Find where the given text appears and provide that cell's center as [x, y] coordinate. 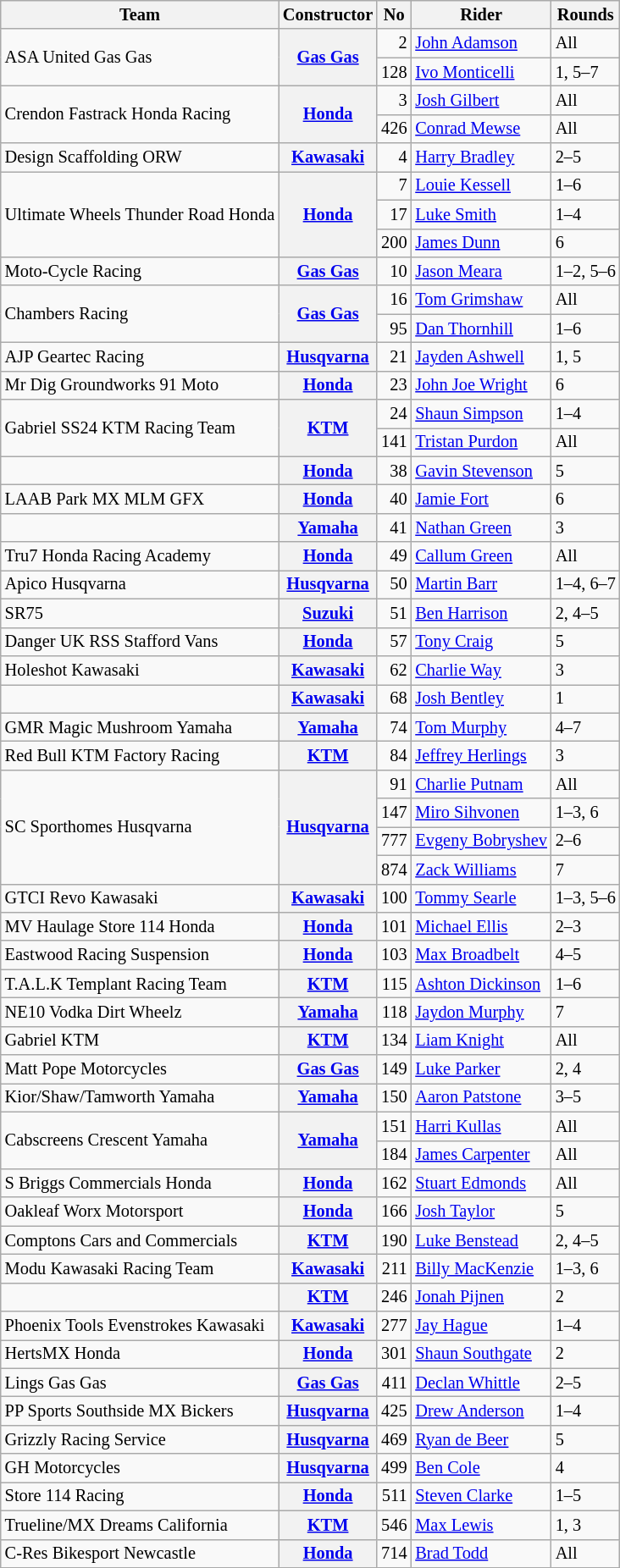
Kior/Shaw/Tamworth Yamaha [140, 1097]
PP Sports Southside MX Bickers [140, 1411]
3–5 [586, 1097]
546 [394, 1525]
Max Lewis [481, 1525]
Nathan Green [481, 527]
Charlie Way [481, 670]
162 [394, 1183]
103 [394, 955]
GH Motorcycles [140, 1468]
GMR Magic Mushroom Yamaha [140, 727]
1–5 [586, 1496]
Shaun Simpson [481, 414]
Jonah Pijnen [481, 1297]
T.A.L.K Templant Racing Team [140, 984]
425 [394, 1411]
Jayden Ashwell [481, 356]
Team [140, 14]
411 [394, 1383]
246 [394, 1297]
2, 4 [586, 1069]
Zack Williams [481, 870]
Rounds [586, 14]
4–5 [586, 955]
2–6 [586, 841]
Dan Thornhill [481, 329]
40 [394, 499]
1, 5–7 [586, 72]
714 [394, 1554]
Jason Meara [481, 271]
74 [394, 727]
GTCI Revo Kawasaki [140, 898]
SC Sporthomes Husqvarna [140, 826]
2–3 [586, 926]
Rider [481, 14]
115 [394, 984]
190 [394, 1240]
511 [394, 1496]
211 [394, 1268]
4–7 [586, 727]
Ultimate Wheels Thunder Road Honda [140, 213]
Crendon Fastrack Honda Racing [140, 113]
Cabscreens Crescent Yamaha [140, 1140]
Aaron Patstone [481, 1097]
Callum Green [481, 556]
Josh Taylor [481, 1212]
1–3, 5–6 [586, 898]
Grizzly Racing Service [140, 1439]
Suzuki [328, 613]
S Briggs Commercials Honda [140, 1183]
1–4, 6–7 [586, 584]
499 [394, 1468]
147 [394, 813]
149 [394, 1069]
21 [394, 356]
Mr Dig Groundworks 91 Moto [140, 385]
Oakleaf Worx Motorsport [140, 1212]
17 [394, 214]
Matt Pope Motorcycles [140, 1069]
874 [394, 870]
Danger UK RSS Stafford Vans [140, 642]
1–2, 5–6 [586, 271]
134 [394, 1041]
Miro Sihvonen [481, 813]
Ben Cole [481, 1468]
Jamie Fort [481, 499]
Steven Clarke [481, 1496]
Liam Knight [481, 1041]
200 [394, 243]
John Adamson [481, 43]
151 [394, 1126]
Modu Kawasaki Racing Team [140, 1268]
Harri Kullas [481, 1126]
Ivo Monticelli [481, 72]
Holeshot Kawasaki [140, 670]
16 [394, 300]
84 [394, 755]
Tom Grimshaw [481, 300]
Drew Anderson [481, 1411]
Jaydon Murphy [481, 1012]
Max Broadbelt [481, 955]
51 [394, 613]
41 [394, 527]
50 [394, 584]
Lings Gas Gas [140, 1383]
150 [394, 1097]
Constructor [328, 14]
469 [394, 1439]
Apico Husqvarna [140, 584]
100 [394, 898]
Moto-Cycle Racing [140, 271]
24 [394, 414]
91 [394, 784]
118 [394, 1012]
Jeffrey Herlings [481, 755]
10 [394, 271]
Red Bull KTM Factory Racing [140, 755]
777 [394, 841]
Comptons Cars and Commercials [140, 1240]
Conrad Mewse [481, 129]
Store 114 Racing [140, 1496]
68 [394, 698]
57 [394, 642]
277 [394, 1326]
49 [394, 556]
No [394, 14]
NE10 Vodka Dirt Wheelz [140, 1012]
Tristan Purdon [481, 442]
Luke Benstead [481, 1240]
Martin Barr [481, 584]
166 [394, 1212]
James Dunn [481, 243]
62 [394, 670]
Gavin Stevenson [481, 471]
Josh Gilbert [481, 100]
Tony Craig [481, 642]
Ben Harrison [481, 613]
C-Res Bikesport Newcastle [140, 1554]
Trueline/MX Dreams California [140, 1525]
ASA United Gas Gas [140, 58]
141 [394, 442]
Design Scaffolding ORW [140, 157]
101 [394, 926]
Gabriel SS24 KTM Racing Team [140, 428]
95 [394, 329]
HertsMX Honda [140, 1354]
Luke Smith [481, 214]
Brad Todd [481, 1554]
SR75 [140, 613]
Josh Bentley [481, 698]
Ryan de Beer [481, 1439]
LAAB Park MX MLM GFX [140, 499]
Eastwood Racing Suspension [140, 955]
Tru7 Honda Racing Academy [140, 556]
Shaun Southgate [481, 1354]
Tommy Searle [481, 898]
John Joe Wright [481, 385]
1 [586, 698]
Harry Bradley [481, 157]
Declan Whittle [481, 1383]
Phoenix Tools Evenstrokes Kawasaki [140, 1326]
Michael Ellis [481, 926]
Chambers Racing [140, 313]
426 [394, 129]
AJP Geartec Racing [140, 356]
Louie Kessell [481, 185]
128 [394, 72]
MV Haulage Store 114 Honda [140, 926]
Tom Murphy [481, 727]
Stuart Edmonds [481, 1183]
1, 5 [586, 356]
184 [394, 1155]
301 [394, 1354]
Charlie Putnam [481, 784]
Gabriel KTM [140, 1041]
Ashton Dickinson [481, 984]
23 [394, 385]
Evgeny Bobryshev [481, 841]
Jay Hague [481, 1326]
Billy MacKenzie [481, 1268]
James Carpenter [481, 1155]
38 [394, 471]
Luke Parker [481, 1069]
1, 3 [586, 1525]
